Detect which cell encompasses the target text, then output its (X, Y) center coordinate. 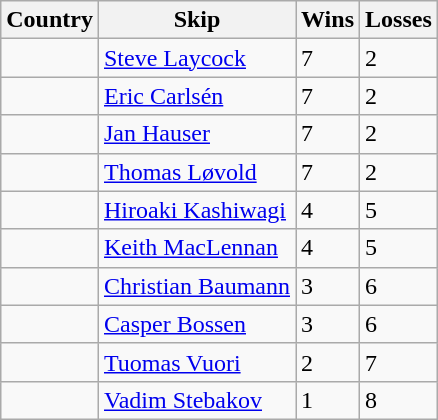
Vadim Stebakov (196, 400)
Hiroaki Kashiwagi (196, 210)
8 (399, 400)
Thomas Løvold (196, 172)
Jan Hauser (196, 134)
Eric Carlsén (196, 96)
Keith MacLennan (196, 248)
Steve Laycock (196, 58)
Losses (399, 20)
Skip (196, 20)
1 (328, 400)
Casper Bossen (196, 324)
Tuomas Vuori (196, 362)
Wins (328, 20)
Christian Baumann (196, 286)
Country (50, 20)
